Search for the cell housing the specified text and yield its (X, Y) center coordinate. 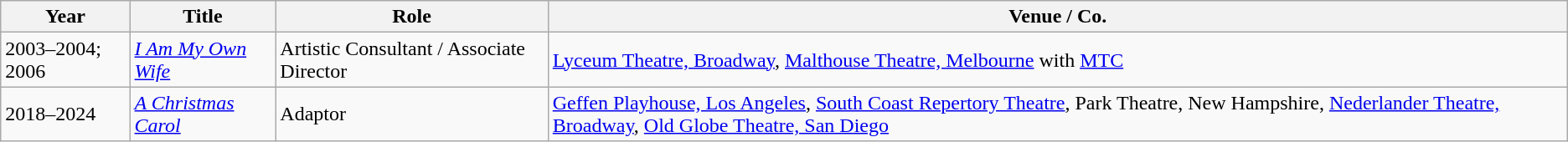
Lyceum Theatre, Broadway, Malthouse Theatre, Melbourne with MTC (1057, 60)
2018–2024 (65, 114)
Venue / Co. (1057, 17)
Year (65, 17)
Role (412, 17)
2003–2004; 2006 (65, 60)
Adaptor (412, 114)
Artistic Consultant / Associate Director (412, 60)
I Am My Own Wife (203, 60)
Title (203, 17)
A Christmas Carol (203, 114)
